Provide the (X, Y) coordinate of the cell's center where the given text is located.  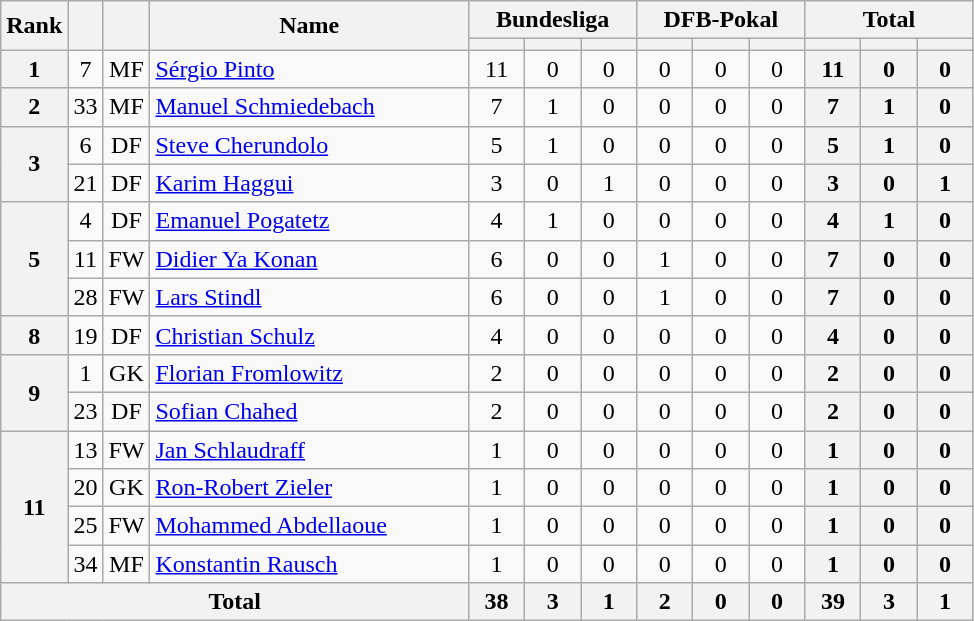
Sérgio Pinto (310, 69)
34 (86, 564)
Konstantin Rausch (310, 564)
Manuel Schmiedebach (310, 107)
21 (86, 183)
Karim Haggui (310, 183)
8 (34, 335)
33 (86, 107)
25 (86, 526)
Steve Cherundolo (310, 145)
Emanuel Pogatetz (310, 221)
28 (86, 297)
23 (86, 411)
20 (86, 488)
Bundesliga (553, 20)
9 (34, 392)
Christian Schulz (310, 335)
Lars Stindl (310, 297)
DFB-Pokal (721, 20)
Florian Fromlowitz (310, 373)
Name (310, 26)
Jan Schlaudraff (310, 449)
Rank (34, 26)
19 (86, 335)
13 (86, 449)
Didier Ya Konan (310, 259)
38 (497, 602)
39 (833, 602)
Sofian Chahed (310, 411)
Mohammed Abdellaoue (310, 526)
Ron-Robert Zieler (310, 488)
